Determine the [X, Y] coordinate at the center of the cell enclosing the given text.  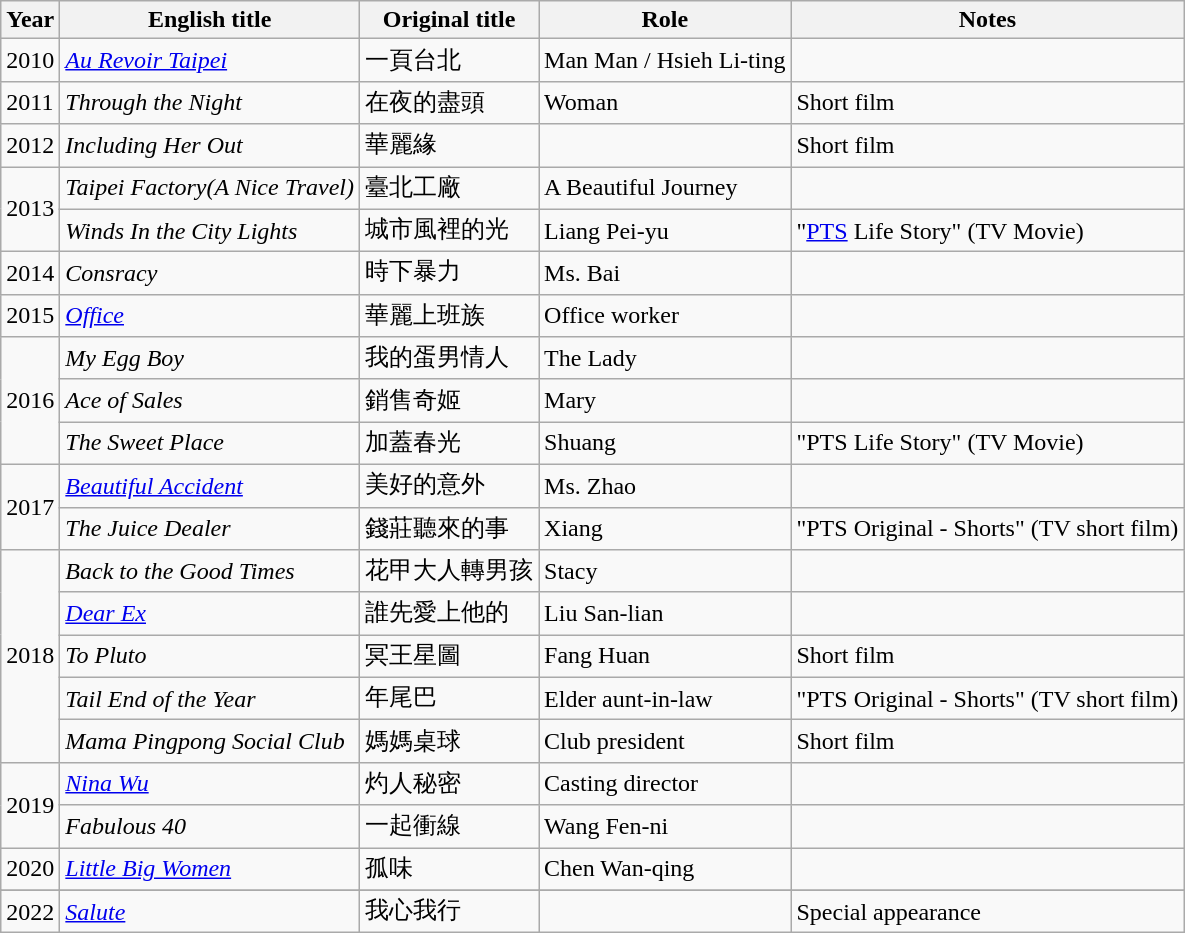
城市風裡的光 [450, 230]
Beautiful Accident [210, 486]
Notes [988, 20]
Dear Ex [210, 614]
冥王星圖 [450, 656]
2020 [30, 870]
Mama Pingpong Social Club [210, 742]
Salute [210, 912]
華麗上班族 [450, 316]
華麗緣 [450, 146]
時下暴力 [450, 274]
English title [210, 20]
2010 [30, 60]
一起衝線 [450, 826]
Little Big Women [210, 870]
Office worker [665, 316]
Back to the Good Times [210, 572]
加蓋春光 [450, 444]
Liu San-lian [665, 614]
Au Revoir Taipei [210, 60]
Woman [665, 102]
Nina Wu [210, 784]
在夜的盡頭 [450, 102]
2017 [30, 506]
Fang Huan [665, 656]
Wang Fen-ni [665, 826]
2022 [30, 912]
Elder aunt-in-law [665, 698]
Stacy [665, 572]
To Pluto [210, 656]
錢莊聽來的事 [450, 528]
Year [30, 20]
2012 [30, 146]
Chen Wan-qing [665, 870]
我的蛋男情人 [450, 358]
Winds In the City Lights [210, 230]
Tail End of the Year [210, 698]
Special appearance [988, 912]
Taipei Factory(A Nice Travel) [210, 188]
Xiang [665, 528]
Ms. Zhao [665, 486]
花甲大人轉男孩 [450, 572]
A Beautiful Journey [665, 188]
銷售奇姬 [450, 400]
Office [210, 316]
2011 [30, 102]
一頁台北 [450, 60]
2014 [30, 274]
Ace of Sales [210, 400]
Shuang [665, 444]
2015 [30, 316]
Consracy [210, 274]
媽媽桌球 [450, 742]
誰先愛上他的 [450, 614]
灼人秘密 [450, 784]
臺北工廠 [450, 188]
Through the Night [210, 102]
Role [665, 20]
Ms. Bai [665, 274]
Fabulous 40 [210, 826]
The Sweet Place [210, 444]
Liang Pei-yu [665, 230]
Including Her Out [210, 146]
The Juice Dealer [210, 528]
年尾巴 [450, 698]
美好的意外 [450, 486]
2019 [30, 804]
2016 [30, 401]
2013 [30, 208]
Man Man / Hsieh Li-ting [665, 60]
我心我行 [450, 912]
The Lady [665, 358]
Casting director [665, 784]
Mary [665, 400]
孤味 [450, 870]
Club president [665, 742]
Original title [450, 20]
2018 [30, 656]
My Egg Boy [210, 358]
